Extract the (x, y) coordinate from the center of the cell holding the provided text.  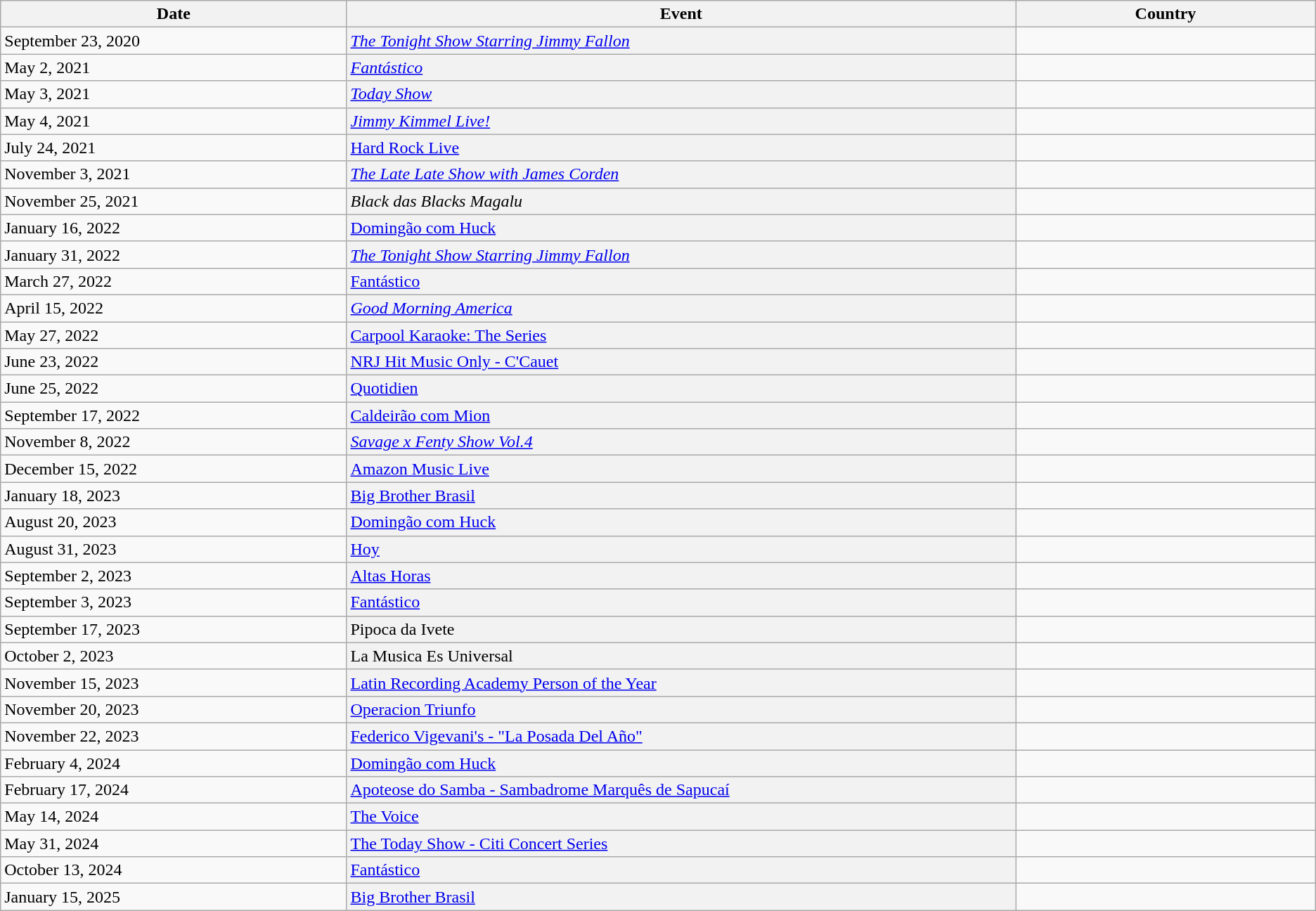
Date (174, 14)
Pipoca da Ivete (681, 629)
January 16, 2022 (174, 228)
La Musica Es Universal (681, 656)
Country (1166, 14)
Event (681, 14)
May 14, 2024 (174, 817)
June 25, 2022 (174, 389)
May 2, 2021 (174, 67)
Altas Horas (681, 576)
November 8, 2022 (174, 442)
November 3, 2021 (174, 174)
Good Morning America (681, 308)
September 17, 2022 (174, 415)
March 27, 2022 (174, 281)
September 23, 2020 (174, 41)
October 2, 2023 (174, 656)
November 20, 2023 (174, 709)
January 18, 2023 (174, 496)
April 15, 2022 (174, 308)
Carpool Karaoke: The Series (681, 335)
The Voice (681, 817)
November 25, 2021 (174, 201)
May 4, 2021 (174, 121)
August 31, 2023 (174, 549)
October 13, 2024 (174, 870)
Hoy (681, 549)
Federico Vigevani's - "La Posada Del Año" (681, 736)
The Today Show - Citi Concert Series (681, 844)
Jimmy Kimmel Live! (681, 121)
Apoteose do Samba - Sambadrome Marquês de Sapucaí (681, 790)
Savage x Fenty Show Vol.4 (681, 442)
The Late Late Show with James Corden (681, 174)
December 15, 2022 (174, 469)
January 15, 2025 (174, 897)
Hard Rock Live (681, 148)
Amazon Music Live (681, 469)
Operacion Triunfo (681, 709)
May 27, 2022 (174, 335)
May 31, 2024 (174, 844)
July 24, 2021 (174, 148)
Today Show (681, 94)
Caldeirão com Mion (681, 415)
September 17, 2023 (174, 629)
November 15, 2023 (174, 683)
February 4, 2024 (174, 763)
November 22, 2023 (174, 736)
NRJ Hit Music Only - C'Cauet (681, 362)
February 17, 2024 (174, 790)
June 23, 2022 (174, 362)
Latin Recording Academy Person of the Year (681, 683)
January 31, 2022 (174, 254)
August 20, 2023 (174, 522)
September 3, 2023 (174, 602)
Black das Blacks Magalu (681, 201)
Quotidien (681, 389)
September 2, 2023 (174, 576)
May 3, 2021 (174, 94)
